Extract the (x, y) coordinate from the center of the cell holding the provided text.  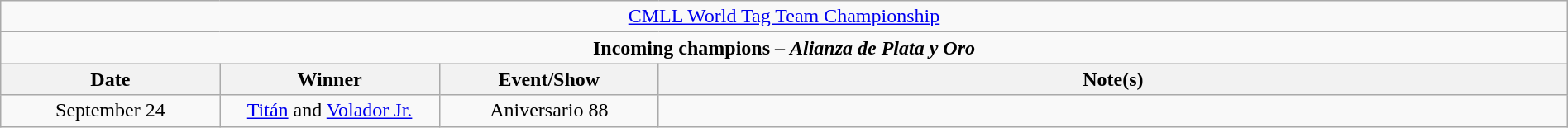
Aniversario 88 (549, 111)
Titán and Volador Jr. (329, 111)
September 24 (111, 111)
Event/Show (549, 79)
Date (111, 79)
CMLL World Tag Team Championship (784, 17)
Incoming champions – Alianza de Plata y Oro (784, 48)
Note(s) (1113, 79)
Winner (329, 79)
